Detect which cell encompasses the target text, then output its [x, y] center coordinate. 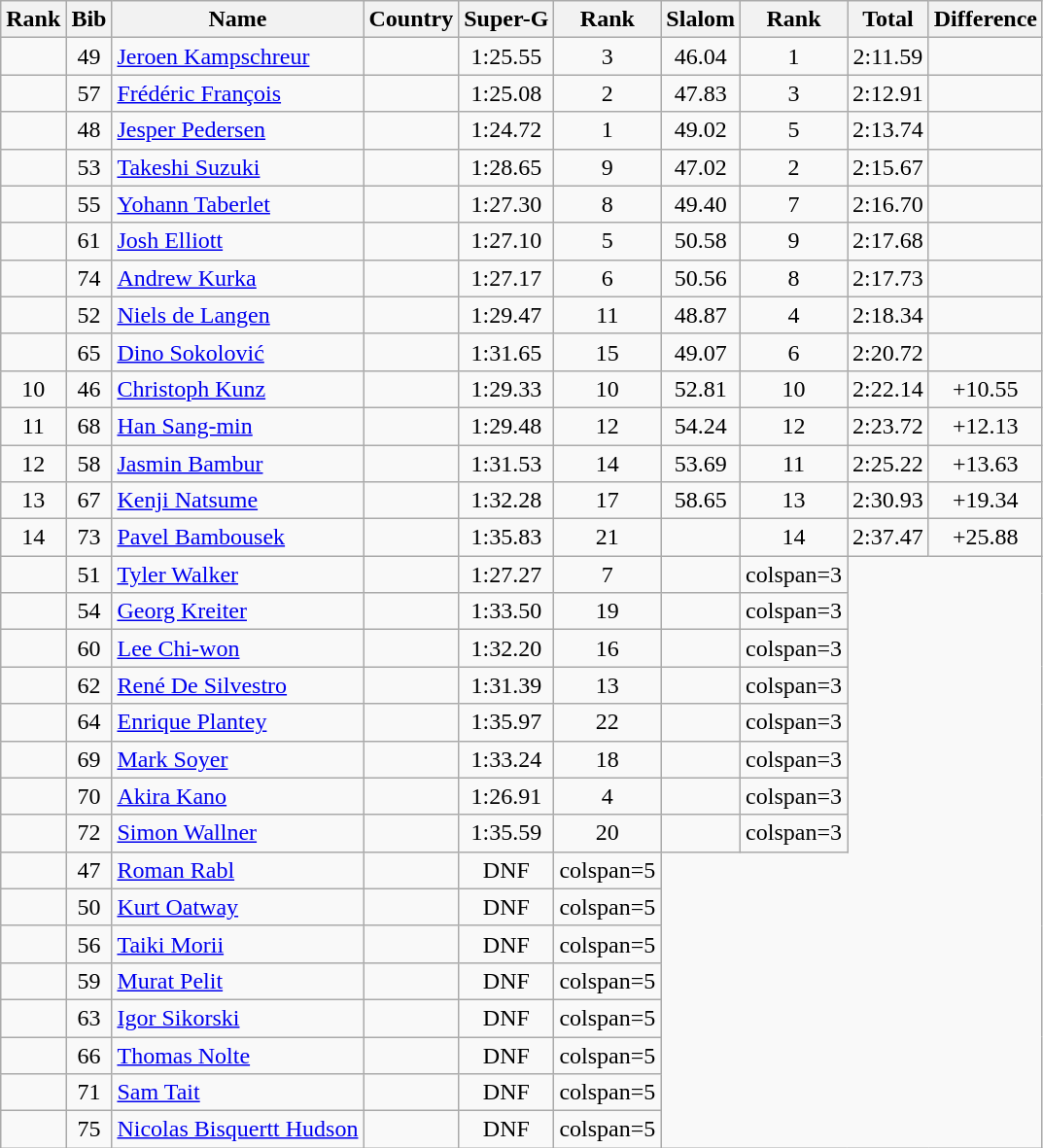
49.40 [701, 204]
1:33.24 [506, 759]
+19.34 [986, 501]
Han Sang-min [237, 426]
50.58 [701, 241]
2:17.73 [888, 278]
Bib [89, 19]
46.04 [701, 56]
55 [89, 204]
2:17.68 [888, 241]
20 [608, 833]
53 [89, 167]
Country [411, 19]
1:28.65 [506, 167]
2:13.74 [888, 130]
Total [888, 19]
Jesper Pedersen [237, 130]
Taiki Morii [237, 944]
69 [89, 759]
2:16.70 [888, 204]
Andrew Kurka [237, 278]
2:18.34 [888, 315]
48.87 [701, 315]
Sam Tait [237, 1093]
Roman Rabl [237, 870]
18 [608, 759]
1:31.39 [506, 685]
1:27.27 [506, 574]
46 [89, 389]
1:31.53 [506, 464]
22 [608, 722]
47.02 [701, 167]
Jasmin Bambur [237, 464]
61 [89, 241]
1:27.10 [506, 241]
51 [89, 574]
63 [89, 1018]
49 [89, 56]
16 [608, 648]
Frédéric François [237, 93]
1:32.28 [506, 501]
50 [89, 907]
+13.63 [986, 464]
Georg Kreiter [237, 611]
René De Silvestro [237, 685]
58.65 [701, 501]
73 [89, 538]
Name [237, 19]
62 [89, 685]
1:29.33 [506, 389]
Igor Sikorski [237, 1018]
Thomas Nolte [237, 1055]
1:33.50 [506, 611]
2:30.93 [888, 501]
1:29.47 [506, 315]
19 [608, 611]
49.02 [701, 130]
Difference [986, 19]
59 [89, 981]
67 [89, 501]
Lee Chi-won [237, 648]
Mark Soyer [237, 759]
58 [89, 464]
+10.55 [986, 389]
2:15.67 [888, 167]
Super-G [506, 19]
1:25.55 [506, 56]
1:27.17 [506, 278]
1:35.97 [506, 722]
Nicolas Bisquertt Hudson [237, 1130]
70 [89, 796]
60 [89, 648]
49.07 [701, 352]
75 [89, 1130]
47.83 [701, 93]
Akira Kano [237, 796]
2:20.72 [888, 352]
Enrique Plantey [237, 722]
Tyler Walker [237, 574]
1:35.83 [506, 538]
21 [608, 538]
Kurt Oatway [237, 907]
2:12.91 [888, 93]
71 [89, 1093]
1:29.48 [506, 426]
2:25.22 [888, 464]
53.69 [701, 464]
72 [89, 833]
1:25.08 [506, 93]
68 [89, 426]
56 [89, 944]
50.56 [701, 278]
2:37.47 [888, 538]
Takeshi Suzuki [237, 167]
1:35.59 [506, 833]
Kenji Natsume [237, 501]
65 [89, 352]
52.81 [701, 389]
57 [89, 93]
54.24 [701, 426]
48 [89, 130]
64 [89, 722]
Pavel Bambousek [237, 538]
1:31.65 [506, 352]
Dino Sokolović [237, 352]
2:11.59 [888, 56]
2:22.14 [888, 389]
Yohann Taberlet [237, 204]
Simon Wallner [237, 833]
2:23.72 [888, 426]
Josh Elliott [237, 241]
Murat Pelit [237, 981]
1:26.91 [506, 796]
54 [89, 611]
74 [89, 278]
+25.88 [986, 538]
17 [608, 501]
1:24.72 [506, 130]
Slalom [701, 19]
Jeroen Kampschreur [237, 56]
1:27.30 [506, 204]
1:32.20 [506, 648]
Niels de Langen [237, 315]
66 [89, 1055]
+12.13 [986, 426]
15 [608, 352]
52 [89, 315]
Christoph Kunz [237, 389]
47 [89, 870]
